Locate the cell with the specified text and output its [x, y] center coordinate. 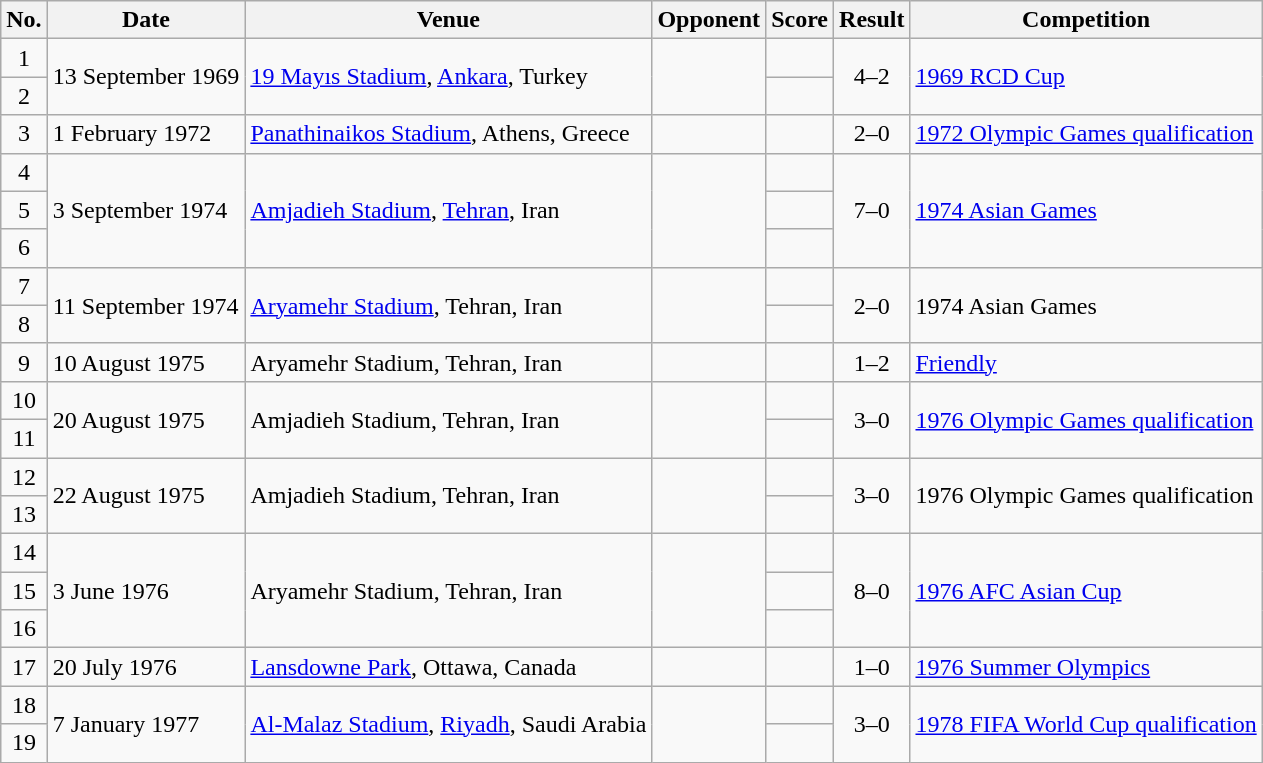
4 [24, 172]
11 [24, 438]
3 [24, 134]
19 [24, 743]
1 February 1972 [146, 134]
10 August 1975 [146, 362]
1976 Summer Olympics [1086, 667]
Friendly [1086, 362]
9 [24, 362]
Venue [448, 20]
5 [24, 210]
10 [24, 400]
13 September 1969 [146, 77]
3 September 1974 [146, 210]
1976 AFC Asian Cup [1086, 591]
7 January 1977 [146, 724]
No. [24, 20]
4–2 [872, 77]
13 [24, 515]
15 [24, 591]
2 [24, 96]
14 [24, 553]
1–0 [872, 667]
Panathinaikos Stadium, Athens, Greece [448, 134]
8 [24, 324]
Opponent [709, 20]
1972 Olympic Games qualification [1086, 134]
Score [800, 20]
1969 RCD Cup [1086, 77]
1978 FIFA World Cup qualification [1086, 724]
20 August 1975 [146, 419]
Date [146, 20]
18 [24, 705]
12 [24, 477]
19 Mayıs Stadium, Ankara, Turkey [448, 77]
11 September 1974 [146, 305]
Competition [1086, 20]
1 [24, 58]
16 [24, 629]
6 [24, 248]
Lansdowne Park, Ottawa, Canada [448, 667]
8–0 [872, 591]
Al-Malaz Stadium, Riyadh, Saudi Arabia [448, 724]
Result [872, 20]
7 [24, 286]
3 June 1976 [146, 591]
7–0 [872, 210]
1–2 [872, 362]
20 July 1976 [146, 667]
17 [24, 667]
22 August 1975 [146, 496]
